Locate the cell with the specified text and output its (X, Y) center coordinate. 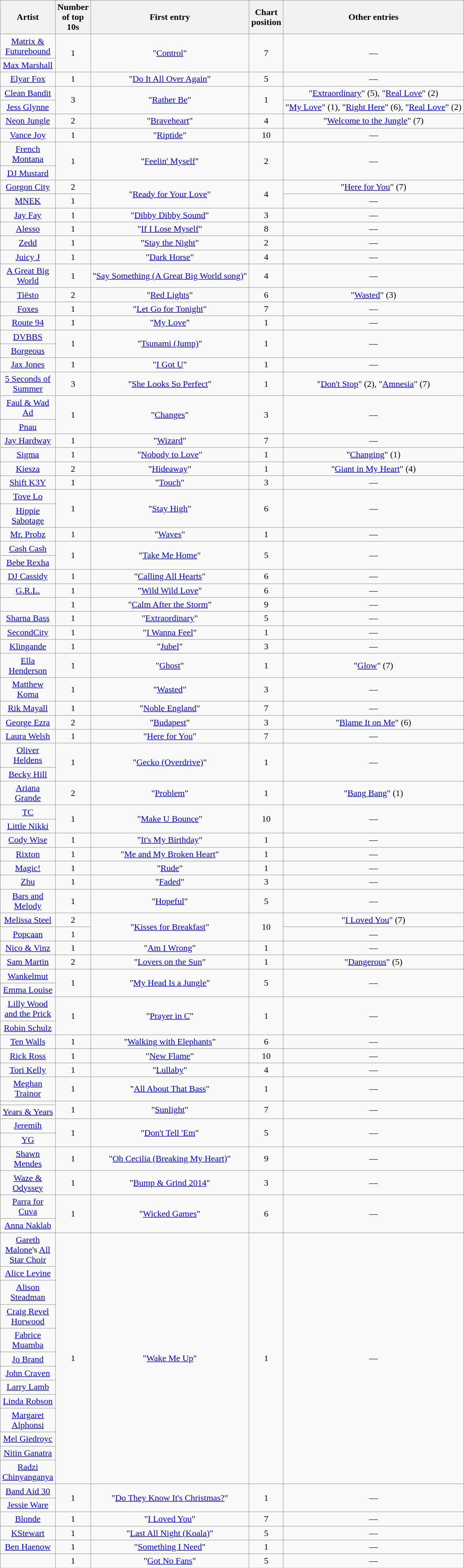
"Dangerous" (5) (374, 962)
KStewart (28, 1533)
Wankelmut (28, 976)
Ten Walls (28, 1042)
Vance Joy (28, 135)
"Walking with Elephants" (170, 1042)
Max Marshall (28, 65)
Waze & Odyssey (28, 1182)
YG (28, 1140)
French Montana (28, 154)
Melissa Steel (28, 920)
"Budapest" (170, 722)
Mr. Probz (28, 535)
Nitin Ganatra (28, 1453)
Faul & Wad Ad (28, 407)
"Prayer in C" (170, 1016)
8 (266, 229)
"Bang Bang" (1) (374, 793)
"Wasted" (3) (374, 295)
"Waves" (170, 535)
Jeremih (28, 1126)
"Hideaway" (170, 469)
Kiesza (28, 469)
G.R.L. (28, 590)
"Lullaby" (170, 1070)
Rick Ross (28, 1056)
Sharna Bass (28, 618)
"Say Something (A Great Big World song)" (170, 276)
"Rather Be" (170, 100)
"Dark Horse" (170, 257)
Popcaan (28, 934)
"Problem" (170, 793)
"Nobody to Love" (170, 454)
TC (28, 812)
Anna Naklab (28, 1225)
Zhu (28, 882)
"Giant in My Heart" (4) (374, 469)
Nico & Vinz (28, 948)
Sigma (28, 454)
A Great Big World (28, 276)
"I Wanna Feel" (170, 632)
"Control" (170, 53)
Pnau (28, 426)
Lilly Wood and the Prick (28, 1009)
Rixton (28, 854)
"It's My Birthday" (170, 840)
Band Aid 30 (28, 1491)
Neon Jungle (28, 121)
"Calm After the Storm" (170, 604)
Little Nikki (28, 826)
"New Flame" (170, 1056)
Sam Martin (28, 962)
Bars and Melody (28, 901)
Ben Haenow (28, 1547)
"Noble England" (170, 708)
"Wake Me Up" (170, 1358)
Meghan Trainor (28, 1089)
"Am I Wrong" (170, 948)
"Do It All Over Again" (170, 79)
"Extraordinary" (170, 618)
"Glow" (7) (374, 665)
"Rude" (170, 868)
"Do They Know It's Christmas?" (170, 1498)
"Ghost" (170, 665)
Magic! (28, 868)
Other entries (374, 17)
Jessie Ware (28, 1505)
Alice Levine (28, 1274)
Rik Mayall (28, 708)
Mel Giedroyc (28, 1439)
Clean Bandit (28, 93)
Jay Hardway (28, 440)
"She Looks So Perfect" (170, 384)
Linda Robson (28, 1401)
"Changing" (1) (374, 454)
Gorgon City (28, 187)
Ariana Grande (28, 793)
"Hopeful" (170, 901)
"Wizard" (170, 440)
Alesso (28, 229)
Shawn Mendes (28, 1159)
"Me and My Broken Heart" (170, 854)
John Craven (28, 1373)
"Wicked Games" (170, 1213)
"My Love" (170, 323)
Blonde (28, 1519)
"Ready for Your Love" (170, 194)
Alison Steadman (28, 1293)
Jess Glynne (28, 107)
Parra for Cuva (28, 1207)
"Wasted" (170, 689)
"Stay High" (170, 509)
SecondCity (28, 632)
"Make U Bounce" (170, 819)
Fabrice Muamba (28, 1340)
"Changes" (170, 415)
5 Seconds of Summer (28, 384)
Juicy J (28, 257)
Oliver Heldens (28, 755)
Laura Welsh (28, 736)
"Extraordinary" (5), "Real Love" (2) (374, 93)
"Stay the Night" (170, 243)
Emma Louise (28, 990)
"Got No Fans" (170, 1561)
Gareth Malone's All Star Choir (28, 1249)
Foxes (28, 309)
"Faded" (170, 882)
"Blame It on Me" (6) (374, 722)
"Something I Need" (170, 1547)
Borgeous (28, 351)
"Here for You" (7) (374, 187)
Robin Schulz (28, 1028)
Margaret Alphonsi (28, 1420)
Craig Revel Horwood (28, 1316)
Jay Fay (28, 215)
"Red Lights" (170, 295)
"I Got U" (170, 365)
Years & Years (28, 1112)
"Bump & Grind 2014" (170, 1182)
"Feelin' Myself" (170, 161)
First entry (170, 17)
Cody Wise (28, 840)
"Don't Tell 'Em" (170, 1133)
"Here for You" (170, 736)
Jo Brand (28, 1359)
Matthew Koma (28, 689)
Klingande (28, 646)
"Tsunami (Jump)" (170, 344)
"Braveheart" (170, 121)
Larry Lamb (28, 1387)
"Welcome to the Jungle" (7) (374, 121)
"I Loved You" (7) (374, 920)
"Kisses for Breakfast" (170, 927)
"Let Go for Tonight" (170, 309)
Matrix & Futurebound (28, 46)
"Dibby Dibby Sound" (170, 215)
"Calling All Hearts" (170, 576)
"My Head Is a Jungle" (170, 983)
"Lovers on the Sun" (170, 962)
"All About That Bass" (170, 1089)
"Riptide" (170, 135)
"Wild Wild Love" (170, 590)
Artist (28, 17)
"I Loved You" (170, 1519)
Tori Kelly (28, 1070)
DJ Mustard (28, 173)
"Touch" (170, 483)
"Gecko (Overdrive)" (170, 762)
Elyar Fox (28, 79)
Becky Hill (28, 774)
Cash Cash (28, 549)
Radzi Chinyanganya (28, 1472)
"If I Lose Myself" (170, 229)
Hippie Sabotage (28, 515)
DJ Cassidy (28, 576)
"Take Me Home" (170, 556)
Route 94 (28, 323)
Shift K3Y (28, 483)
"Jubel" (170, 646)
"My Love" (1), "Right Here" (6), "Real Love" (2) (374, 107)
MNEK (28, 201)
Zedd (28, 243)
Tiësto (28, 295)
"Sunlight" (170, 1110)
"Last All Night (Koala)" (170, 1533)
Jax Jones (28, 365)
Bebe Rexha (28, 562)
DVBBS (28, 337)
Ella Henderson (28, 665)
George Ezra (28, 722)
"Don't Stop" (2), "Amnesia" (7) (374, 384)
Tove Lo (28, 497)
Chart position (266, 17)
Number of top 10s (73, 17)
"Oh Cecilia (Breaking My Heart)" (170, 1159)
